Output the (X, Y) coordinate of the center of the cell containing the given text.  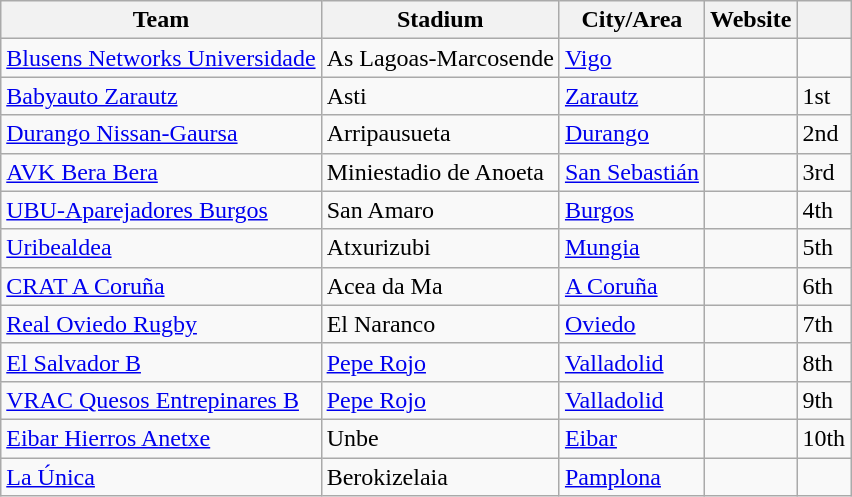
2nd (824, 134)
Stadium (440, 20)
Unbe (440, 438)
9th (824, 400)
City/Area (632, 20)
San Amaro (440, 210)
Asti (440, 96)
AVK Bera Bera (161, 172)
CRAT A Coruña (161, 286)
A Coruña (632, 286)
Eibar (632, 438)
Team (161, 20)
10th (824, 438)
Atxurizubi (440, 248)
Acea da Ma (440, 286)
Babyauto Zarautz (161, 96)
UBU-Aparejadores Burgos (161, 210)
1st (824, 96)
4th (824, 210)
Durango (632, 134)
Vigo (632, 58)
7th (824, 324)
Real Oviedo Rugby (161, 324)
Oviedo (632, 324)
Arripausueta (440, 134)
3rd (824, 172)
Blusens Networks Universidade (161, 58)
6th (824, 286)
8th (824, 362)
VRAC Quesos Entrepinares B (161, 400)
Eibar Hierros Anetxe (161, 438)
Zarautz (632, 96)
Uribealdea (161, 248)
Website (750, 20)
Durango Nissan-Gaursa (161, 134)
El Naranco (440, 324)
La Única (161, 477)
El Salvador B (161, 362)
5th (824, 248)
Miniestadio de Anoeta (440, 172)
As Lagoas-Marcosende (440, 58)
San Sebastián (632, 172)
Mungia (632, 248)
Burgos (632, 210)
Berokizelaia (440, 477)
Pamplona (632, 477)
